Capture the cell that displays the provided text and extract its (X, Y) central coordinate. 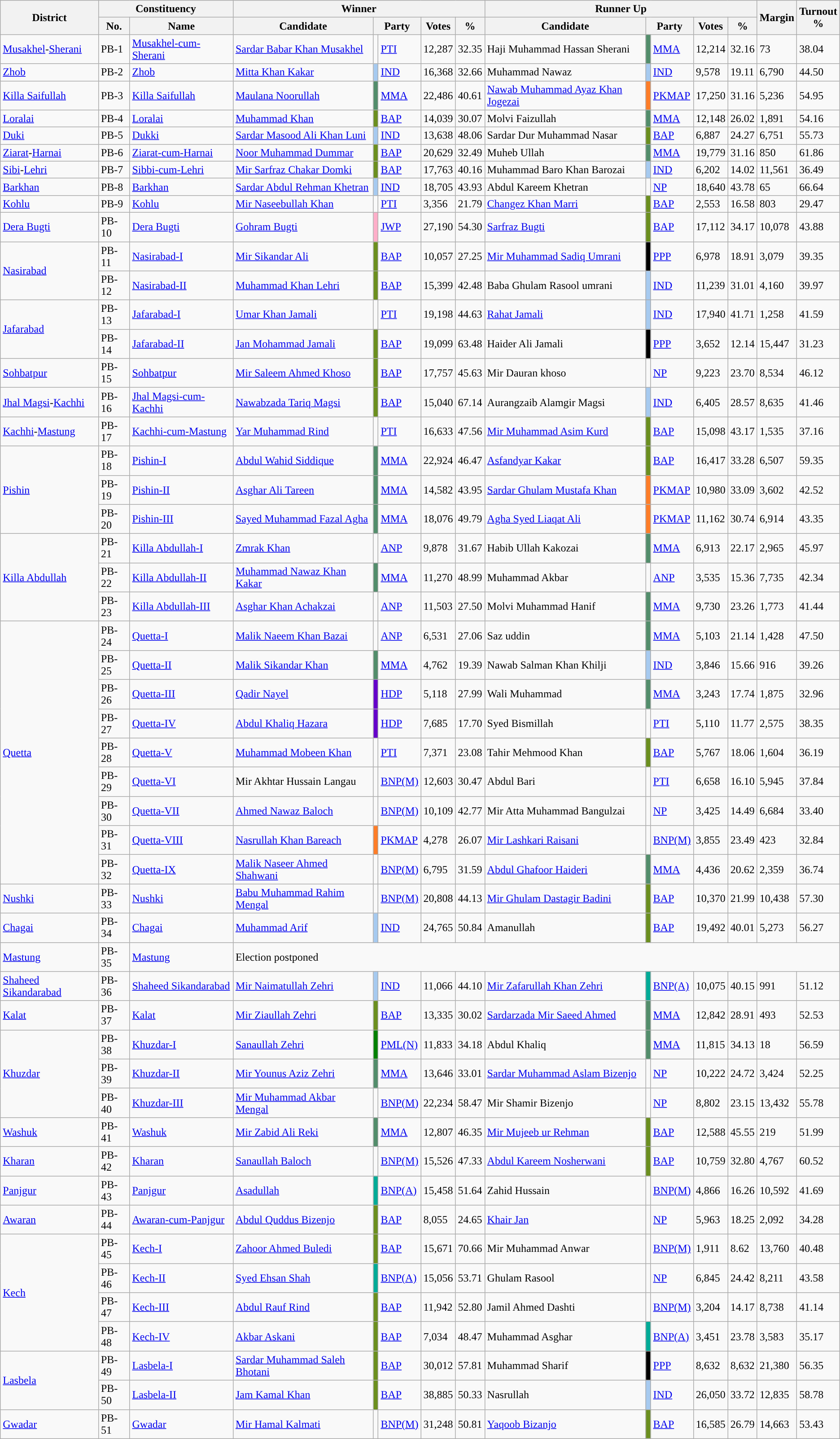
18.25 (742, 1220)
Quetta-III (181, 694)
1,773 (777, 607)
Nasirabad-II (181, 285)
Mir Lashkari Raisani (565, 840)
Duki (49, 136)
6,795 (438, 870)
PB-23 (114, 607)
31.23 (818, 344)
15,671 (438, 1249)
Abdul Khaliq (565, 1045)
Name (181, 26)
34.17 (742, 227)
50.81 (470, 1424)
4,767 (777, 1161)
18,076 (438, 519)
PB-11 (114, 256)
31.59 (470, 870)
Sarfraz Bugti (565, 227)
423 (777, 840)
15,056 (438, 1278)
23.15 (742, 1103)
66.64 (818, 187)
Sardarzada Mir Saeed Ahmed (565, 1015)
1,875 (777, 694)
7,685 (438, 723)
Quetta-II (181, 665)
5,945 (777, 782)
Kachhi-cum-Mastung (181, 432)
Agha Syed Liaqat Ali (565, 519)
11,815 (711, 1045)
39.97 (818, 285)
15,399 (438, 285)
8.62 (742, 1249)
31,248 (438, 1424)
36.49 (818, 170)
Changez Khan Marri (565, 204)
7,034 (438, 1336)
20,629 (438, 153)
3,079 (777, 256)
10,980 (711, 490)
17,250 (711, 95)
PB-46 (114, 1278)
Saz uddin (565, 635)
Mir Shamir Bizenjo (565, 1103)
PB-50 (114, 1395)
Abdul Kareem Khetran (565, 187)
33.01 (470, 1073)
18.91 (742, 256)
6,531 (438, 635)
9,223 (711, 373)
Abdul Rauf Rind (303, 1308)
61.86 (818, 153)
Mir Akhtar Hussain Langau (303, 782)
PB-39 (114, 1073)
Mir Atta Muhammad Bangulzai (565, 811)
Jafarabad-II (181, 344)
Musakhel-cum-Sherani (181, 49)
PB-6 (114, 153)
Abdul Ghafoor Haideri (565, 870)
Kech-III (181, 1308)
Sardar Masood Ali Khan Luni (303, 136)
43.93 (470, 187)
47.56 (470, 432)
493 (777, 1015)
32.49 (470, 153)
Abdul Wahid Siddique (303, 460)
30.47 (470, 782)
PB-19 (114, 490)
43.95 (470, 490)
PB-5 (114, 136)
19,099 (438, 344)
PB-18 (114, 460)
35.17 (818, 1336)
Muhammad Nawaz Khan Kakar (303, 577)
60.52 (818, 1161)
6,405 (711, 402)
4,866 (711, 1190)
PB-24 (114, 635)
6,751 (777, 136)
38,885 (438, 1395)
Haider Ali Jamali (565, 344)
27.50 (470, 607)
PB-26 (114, 694)
17,757 (438, 373)
27.25 (470, 256)
Awaran (49, 1220)
41.59 (818, 315)
Quetta (49, 752)
Molvi Muhammad Hanif (565, 607)
Quetta-IV (181, 723)
Mitta Khan Kakar (303, 72)
6,202 (711, 170)
18.06 (742, 753)
20,808 (438, 898)
Malik Sikandar Khan (303, 665)
24.27 (742, 136)
6,845 (711, 1278)
26.02 (742, 118)
30.02 (470, 1015)
43.35 (818, 519)
4,160 (777, 285)
23.70 (742, 373)
5,963 (711, 1220)
Mir Ghulam Dastagir Badini (565, 898)
26.07 (470, 840)
15.36 (742, 577)
3,243 (711, 694)
8,635 (777, 402)
Zahid Hussain (565, 1190)
32.96 (818, 694)
17.70 (470, 723)
3,204 (711, 1308)
Mir Zabid Ali Reki (303, 1132)
PB-45 (114, 1249)
19.39 (470, 665)
42.52 (818, 490)
34.18 (470, 1045)
15,458 (438, 1190)
Sardar Ghulam Mustafa Khan (565, 490)
39.26 (818, 665)
21.99 (742, 898)
17.74 (742, 694)
Quetta-IX (181, 870)
Amanullah (565, 928)
15.66 (742, 665)
44.10 (470, 986)
Muhammad Sharif (565, 1366)
10,592 (777, 1190)
2,575 (777, 723)
7,371 (438, 753)
19,492 (711, 928)
37.16 (818, 432)
48.47 (470, 1336)
12,588 (711, 1132)
Pishin-II (181, 490)
PB-47 (114, 1308)
Qadir Nayel (303, 694)
3,425 (711, 811)
Malik Naeem Khan Bazai (303, 635)
56.59 (818, 1045)
3,846 (711, 665)
23.08 (470, 753)
14.02 (742, 170)
Ghulam Rasool (565, 1278)
53.71 (470, 1278)
54.16 (818, 118)
44.50 (818, 72)
Asadullah (303, 1190)
27.99 (470, 694)
Killa Abdullah (49, 577)
8,534 (777, 373)
Kachhi-Mastung (49, 432)
51.64 (470, 1190)
6,887 (711, 136)
Yaqoob Bizanjo (565, 1424)
45.55 (742, 1132)
43.78 (742, 187)
32.35 (470, 49)
40.01 (742, 928)
15,098 (711, 432)
Mir Mujeeb ur Rehman (565, 1132)
41.46 (818, 402)
Nawab Muhammad Ayaz Khan Jogezai (565, 95)
Nawab Salman Khan Khilji (565, 665)
Muhammad Khan Lehri (303, 285)
42.34 (818, 577)
No. (114, 26)
10,438 (777, 898)
13,638 (438, 136)
26,050 (711, 1395)
Nasrullah Khan Bareach (303, 840)
22,486 (438, 95)
43.17 (742, 432)
Muhammad Baro Khan Barozai (565, 170)
13,432 (777, 1103)
Aurangzaib Alamgir Magsi (565, 402)
31.67 (470, 548)
16.10 (742, 782)
Mir Sarfraz Chakar Domki (303, 170)
Sanaullah Zehri (303, 1045)
Rahat Jamali (565, 315)
4,278 (438, 840)
9,730 (711, 607)
PB-15 (114, 373)
Sardar Muhammad Aslam Bizenjo (565, 1073)
65 (777, 187)
Habib Ullah Kakozai (565, 548)
Asghar Khan Achakzai (303, 607)
Kech (49, 1293)
Jafarabad-I (181, 315)
PB-25 (114, 665)
PB-12 (114, 285)
12,603 (438, 782)
Sanaullah Baloch (303, 1161)
3,535 (711, 577)
Zahoor Ahmed Buledi (303, 1249)
Akbar Askani (303, 1336)
55.73 (818, 136)
Nasrullah (565, 1395)
40.16 (470, 170)
PB-1 (114, 49)
33.09 (742, 490)
Quetta-VIII (181, 840)
11,270 (438, 577)
Mir Hamal Kalmati (303, 1424)
Mir Muhammad Asim Kurd (565, 432)
Sibi-Lehri (49, 170)
21.14 (742, 635)
Muhammad Akbar (565, 577)
Mir Zafarullah Khan Zehri (565, 986)
17,940 (711, 315)
10,759 (711, 1161)
43.58 (818, 1278)
28.57 (742, 402)
6,507 (777, 460)
Syed Bismillah (565, 723)
70.66 (470, 1249)
56.27 (818, 928)
Babu Muhammad Rahim Mengal (303, 898)
PB-34 (114, 928)
PB-36 (114, 986)
Election postponed (536, 957)
24.72 (742, 1073)
Abdul Quddus Bizenjo (303, 1220)
41.44 (818, 607)
47.50 (818, 635)
41.14 (818, 1308)
Abdul Khaliq Hazara (303, 723)
14,582 (438, 490)
14.49 (742, 811)
PB-32 (114, 870)
219 (777, 1132)
51.12 (818, 986)
Mir Saleem Ahmed Khoso (303, 373)
22,234 (438, 1103)
1,911 (711, 1249)
30.74 (742, 519)
29.47 (818, 204)
PB-10 (114, 227)
37.84 (818, 782)
52.53 (818, 1015)
Margin (777, 17)
21,380 (777, 1366)
30.07 (470, 118)
Sardar Abdul Rehman Khetran (303, 187)
Muhammad Arif (303, 928)
44.13 (470, 898)
50.84 (470, 928)
PB-43 (114, 1190)
16.26 (742, 1190)
PB-31 (114, 840)
PB-3 (114, 95)
67.14 (470, 402)
53.43 (818, 1424)
42.77 (470, 811)
18 (777, 1045)
41.71 (742, 315)
Muheb Ullah (565, 153)
41.69 (818, 1190)
Killa Abdullah-III (181, 607)
Jhal Magsi-Kachhi (49, 402)
Lasbela-I (181, 1366)
27,190 (438, 227)
27.06 (470, 635)
Killa Abdullah-II (181, 577)
44.63 (470, 315)
40.61 (470, 95)
11,561 (777, 170)
Khuzdar (49, 1073)
3,652 (711, 344)
PB-8 (114, 187)
12,807 (438, 1132)
Ziarat-cum-Harnai (181, 153)
16.58 (742, 204)
PB-22 (114, 577)
11,833 (438, 1045)
11,942 (438, 1308)
10,057 (438, 256)
JWP (399, 227)
1,428 (777, 635)
57.30 (818, 898)
Mir Ziaullah Zehri (303, 1015)
PB-33 (114, 898)
30,012 (438, 1366)
Muhammad Nawaz (565, 72)
52.25 (818, 1073)
16,633 (438, 432)
Nawabzada Tariq Magsi (303, 402)
PB-17 (114, 432)
Asfandyar Kakar (565, 460)
Quetta-V (181, 753)
5,767 (711, 753)
Kech-I (181, 1249)
Jhal Magsi-cum-Kachhi (181, 402)
57.81 (470, 1366)
42.48 (470, 285)
9,578 (711, 72)
18,640 (711, 187)
PB-29 (114, 782)
14.17 (742, 1308)
22.17 (742, 548)
5,103 (711, 635)
PB-9 (114, 204)
Jafarabad (49, 329)
Ahmed Nawaz Baloch (303, 811)
Umar Khan Jamali (303, 315)
3,602 (777, 490)
36.74 (818, 870)
PB-28 (114, 753)
Nasirabad (49, 271)
6,658 (711, 782)
PB-41 (114, 1132)
Pishin-I (181, 460)
19.11 (742, 72)
Quetta-VII (181, 811)
5,110 (711, 723)
24.65 (470, 1220)
Mir Naseebullah Khan (303, 204)
Pishin (49, 490)
50.33 (470, 1395)
21.79 (470, 204)
District (49, 17)
7,735 (777, 577)
12,842 (711, 1015)
33.40 (818, 811)
Wali Muhammad (565, 694)
Mir Muhammad Anwar (565, 1249)
Khuzdar-II (181, 1073)
11,239 (711, 285)
Maulana Noorullah (303, 95)
PB-48 (114, 1336)
Killa Abdullah-I (181, 548)
1,535 (777, 432)
12,835 (777, 1395)
58.47 (470, 1103)
PB-38 (114, 1045)
54.30 (470, 227)
3,451 (711, 1336)
Mir Naimatullah Zehri (303, 986)
11,162 (711, 519)
Muhammad Khan (303, 118)
Mir Muhammad Sadiq Umrani (565, 256)
3,583 (777, 1336)
13,760 (777, 1249)
48.99 (470, 577)
Constituency (166, 9)
56.35 (818, 1366)
Jam Kamal Khan (303, 1395)
23.26 (742, 607)
Runner Up (621, 9)
Malik Naseer Ahmed Shahwani (303, 870)
PB-21 (114, 548)
Turnout% (818, 17)
28.91 (742, 1015)
Molvi Faizullah (565, 118)
10,078 (777, 227)
Syed Ehsan Shah (303, 1278)
6,790 (777, 72)
Sardar Babar Khan Musakhel (303, 49)
PB-4 (114, 118)
Lasbela-II (181, 1395)
10,370 (711, 898)
3,424 (777, 1073)
Haji Muhammad Hassan Sherani (565, 49)
Mir Dauran khoso (565, 373)
59.35 (818, 460)
PB-20 (114, 519)
8,738 (777, 1308)
Asghar Ali Tareen (303, 490)
2,359 (777, 870)
8,802 (711, 1103)
Yar Muhammad Rind (303, 432)
PB-37 (114, 1015)
PB-7 (114, 170)
49.79 (470, 519)
850 (777, 153)
38.35 (818, 723)
PB-42 (114, 1161)
46.12 (818, 373)
Quetta-VI (181, 782)
55.78 (818, 1103)
15,526 (438, 1161)
38.04 (818, 49)
8,211 (777, 1278)
73 (777, 49)
26.79 (742, 1424)
Jamil Ahmed Dashti (565, 1308)
32.84 (818, 840)
2,092 (777, 1220)
4,762 (438, 665)
Khuzdar-III (181, 1103)
3,855 (711, 840)
33.28 (742, 460)
1,891 (777, 118)
PB-13 (114, 315)
10,075 (711, 986)
6,913 (711, 548)
Quetta-I (181, 635)
5,236 (777, 95)
Noor Muhammad Dummar (303, 153)
43.88 (818, 227)
8,055 (438, 1220)
Tahir Mehmood Khan (565, 753)
PB-30 (114, 811)
Sayed Muhammad Fazal Agha (303, 519)
32.80 (742, 1161)
31.01 (742, 285)
PB-44 (114, 1220)
1,258 (777, 315)
Kech-IV (181, 1336)
54.95 (818, 95)
32.66 (470, 72)
11,066 (438, 986)
Zmrak Khan (303, 548)
Mir Sikandar Ali (303, 256)
1,604 (777, 753)
803 (777, 204)
5,273 (777, 928)
19,779 (711, 153)
45.97 (818, 548)
14,039 (438, 118)
Ziarat-Harnai (49, 153)
PML(N) (399, 1045)
5,118 (438, 694)
12,287 (438, 49)
9,878 (438, 548)
23.78 (742, 1336)
51.99 (818, 1132)
18,705 (438, 187)
20.62 (742, 870)
11.77 (742, 723)
14,663 (777, 1424)
39.35 (818, 256)
45.63 (470, 373)
10,109 (438, 811)
Sibbi-cum-Lehri (181, 170)
13,335 (438, 1015)
Abdul Bari (565, 782)
13,646 (438, 1073)
40.15 (742, 986)
6,914 (777, 519)
PB-35 (114, 957)
40.48 (818, 1249)
Khuzdar-I (181, 1045)
15,040 (438, 402)
Muhammad Mobeen Khan (303, 753)
PB-27 (114, 723)
916 (777, 665)
17,763 (438, 170)
Pishin-III (181, 519)
63.48 (470, 344)
PB-2 (114, 72)
2,553 (711, 204)
2,965 (777, 548)
PB-14 (114, 344)
Abdul Kareem Nosherwani (565, 1161)
Awaran-cum-Panjgur (181, 1220)
Winner (359, 9)
Mir Muhammad Akbar Mengal (303, 1103)
16,417 (711, 460)
46.47 (470, 460)
16,585 (711, 1424)
Sardar Dur Muhammad Nasar (565, 136)
PB-16 (114, 402)
Kech-II (181, 1278)
Gohram Bugti (303, 227)
Musakhel-Sherani (49, 49)
12.14 (742, 344)
34.28 (818, 1220)
22,924 (438, 460)
Jan Mohammad Jamali (303, 344)
11,503 (438, 607)
12,148 (711, 118)
16,368 (438, 72)
46.35 (470, 1132)
12,214 (711, 49)
34.13 (742, 1045)
33.72 (742, 1395)
4,436 (711, 870)
24,765 (438, 928)
6,978 (711, 256)
36.19 (818, 753)
10,222 (711, 1073)
47.33 (470, 1161)
6,684 (777, 811)
Lasbela (49, 1380)
17,112 (711, 227)
PB-40 (114, 1103)
15,447 (777, 344)
48.06 (470, 136)
24.42 (742, 1278)
PB-49 (114, 1366)
991 (777, 986)
Mir Younus Aziz Zehri (303, 1073)
52.80 (470, 1308)
Baba Ghulam Rasool umrani (565, 285)
Khair Jan (565, 1220)
Muhammad Asghar (565, 1336)
19,198 (438, 315)
Dukki (181, 136)
Sardar Muhammad Saleh Bhotani (303, 1366)
58.78 (818, 1395)
32.16 (742, 49)
PB-51 (114, 1424)
23.49 (742, 840)
Nasirabad-I (181, 256)
3,356 (438, 204)
